Return the [x, y] coordinate for the center point of the cell that contains the specified text.  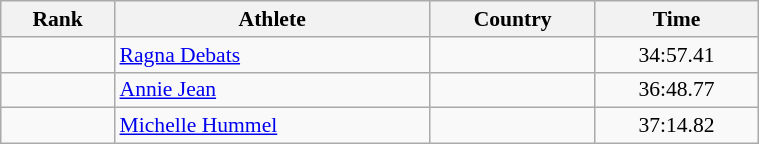
Ragna Debats [272, 55]
37:14.82 [676, 126]
Country [513, 19]
36:48.77 [676, 90]
Time [676, 19]
Rank [58, 19]
Annie Jean [272, 90]
Michelle Hummel [272, 126]
34:57.41 [676, 55]
Athlete [272, 19]
